Return the (X, Y) coordinate for the center point of the cell that contains the specified text.  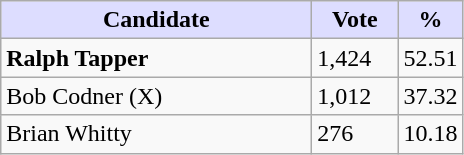
Brian Whitty (156, 134)
Bob Codner (X) (156, 96)
1,012 (355, 96)
10.18 (430, 134)
276 (355, 134)
% (430, 20)
Candidate (156, 20)
Ralph Tapper (156, 58)
37.32 (430, 96)
1,424 (355, 58)
Vote (355, 20)
52.51 (430, 58)
